Identify which cell holds the provided text, then report its (X, Y) central coordinate. 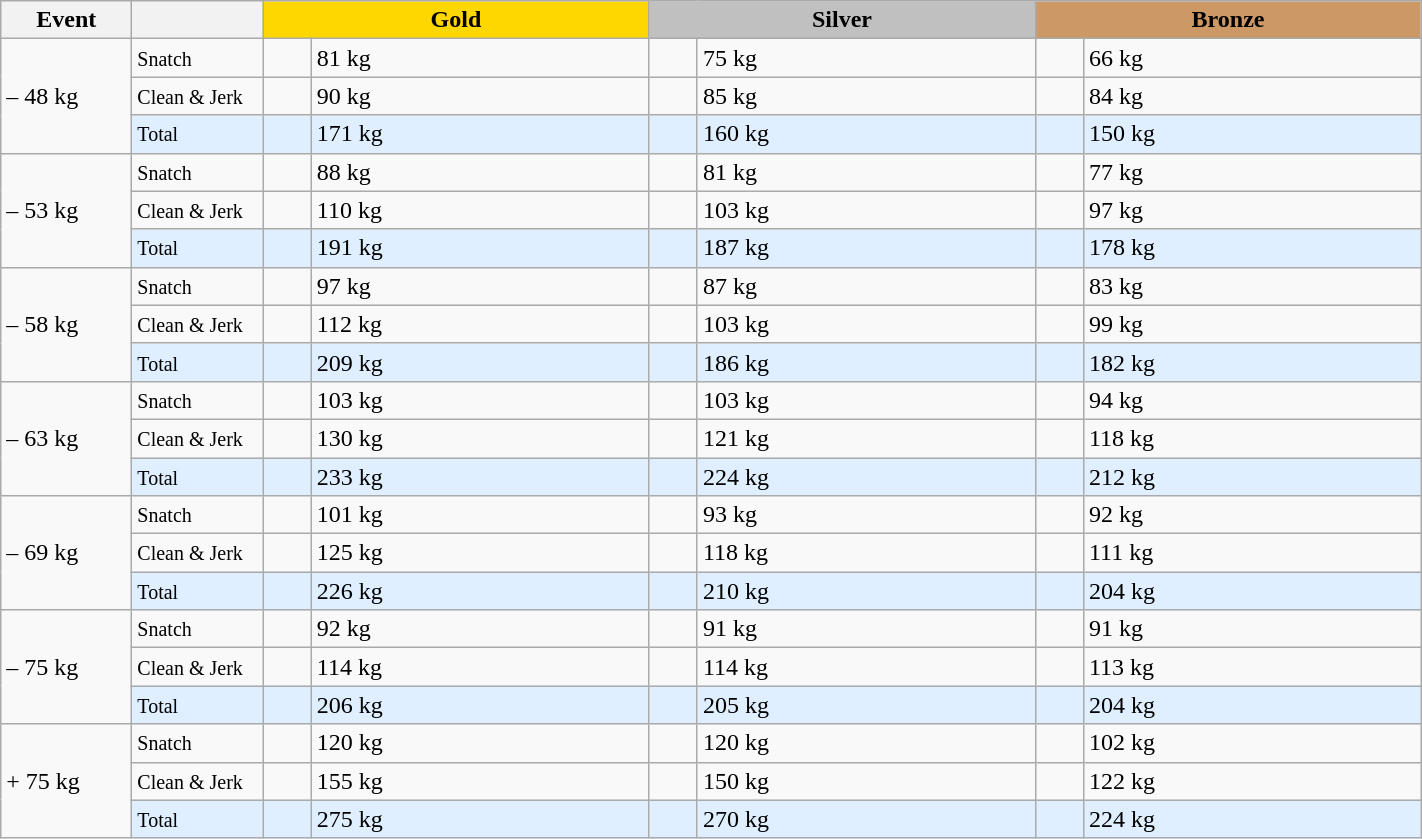
233 kg (480, 477)
212 kg (1252, 477)
210 kg (866, 591)
160 kg (866, 134)
178 kg (1252, 248)
205 kg (866, 705)
270 kg (866, 819)
191 kg (480, 248)
226 kg (480, 591)
171 kg (480, 134)
Event (66, 20)
– 53 kg (66, 210)
– 69 kg (66, 553)
186 kg (866, 362)
113 kg (1252, 667)
84 kg (1252, 96)
Gold (456, 20)
88 kg (480, 172)
– 63 kg (66, 438)
102 kg (1252, 743)
206 kg (480, 705)
99 kg (1252, 324)
+ 75 kg (66, 781)
121 kg (866, 438)
90 kg (480, 96)
182 kg (1252, 362)
122 kg (1252, 781)
101 kg (480, 515)
66 kg (1252, 58)
110 kg (480, 210)
87 kg (866, 286)
111 kg (1252, 553)
83 kg (1252, 286)
Bronze (1228, 20)
– 75 kg (66, 667)
130 kg (480, 438)
93 kg (866, 515)
125 kg (480, 553)
275 kg (480, 819)
94 kg (1252, 400)
75 kg (866, 58)
187 kg (866, 248)
Silver (842, 20)
155 kg (480, 781)
– 58 kg (66, 324)
77 kg (1252, 172)
– 48 kg (66, 96)
209 kg (480, 362)
112 kg (480, 324)
85 kg (866, 96)
